From the cell containing the given text, extract its center point as (x, y) coordinate. 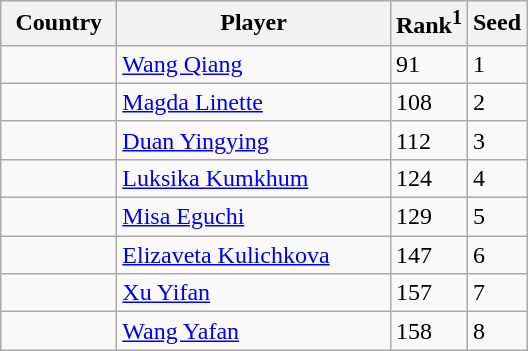
Rank1 (428, 24)
91 (428, 64)
158 (428, 331)
112 (428, 140)
Luksika Kumkhum (254, 178)
Player (254, 24)
157 (428, 293)
108 (428, 102)
Country (59, 24)
5 (496, 217)
Seed (496, 24)
7 (496, 293)
1 (496, 64)
6 (496, 255)
4 (496, 178)
2 (496, 102)
Wang Qiang (254, 64)
124 (428, 178)
147 (428, 255)
Wang Yafan (254, 331)
Duan Yingying (254, 140)
3 (496, 140)
8 (496, 331)
Elizaveta Kulichkova (254, 255)
Magda Linette (254, 102)
129 (428, 217)
Xu Yifan (254, 293)
Misa Eguchi (254, 217)
